Locate the cell with the specified text and output its [x, y] center coordinate. 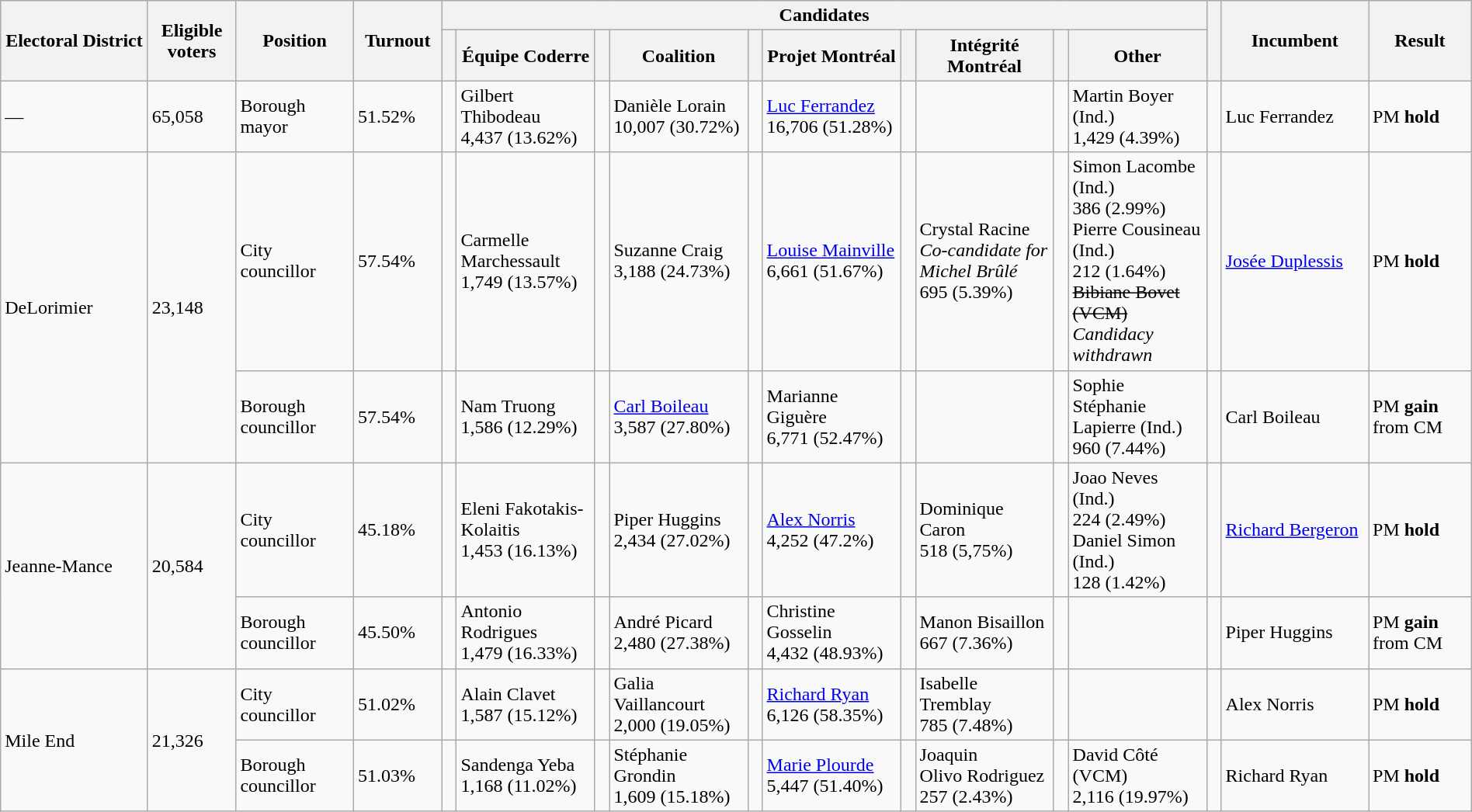
Eligible voters [192, 40]
Alex Norris4,252 (47.2%) [831, 529]
Carl Boileau3,587 (27.80%) [679, 416]
Richard Bergeron [1295, 529]
Dominique Caron518 (5,75%) [984, 529]
Piper Huggins2,434 (27.02%) [679, 529]
Gilbert Thibodeau4,437 (13.62%) [526, 116]
45.18% [398, 529]
Nam Truong1,586 (12.29%) [526, 416]
Isabelle Tremblay785 (7.48%) [984, 704]
Incumbent [1295, 40]
Luc Ferrandez16,706 (51.28%) [831, 116]
Result [1419, 40]
Other [1137, 56]
Coalition [679, 56]
Richard Ryan6,126 (58.35%) [831, 704]
Manon Bisaillon667 (7.36%) [984, 633]
Luc Ferrandez [1295, 116]
21,326 [192, 740]
Galia Vaillancourt2,000 (19.05%) [679, 704]
20,584 [192, 565]
Sophie Stéphanie Lapierre (Ind.)960 (7.44%) [1137, 416]
— [75, 116]
Josée Duplessis [1295, 261]
JoaquinOlivo Rodriguez257 (2.43%) [984, 776]
Danièle Lorain10,007 (30.72%) [679, 116]
23,148 [192, 307]
Candidates [825, 16]
Marie Plourde5,447 (51.40%) [831, 776]
Carl Boileau [1295, 416]
Alain Clavet1,587 (15.12%) [526, 704]
Christine Gosselin4,432 (48.93%) [831, 633]
Intégrité Montréal [984, 56]
Electoral District [75, 40]
Richard Ryan [1295, 776]
Marianne Giguère6,771 (52.47%) [831, 416]
Jeanne-Mance [75, 565]
Carmelle Marchessault1,749 (13.57%) [526, 261]
Équipe Coderre [526, 56]
Joao Neves (Ind.)224 (2.49%)Daniel Simon (Ind.)128 (1.42%) [1137, 529]
Suzanne Craig3,188 (24.73%) [679, 261]
51.52% [398, 116]
45.50% [398, 633]
Mile End [75, 740]
Borough mayor [295, 116]
DeLorimier [75, 307]
51.03% [398, 776]
André Picard2,480 (27.38%) [679, 633]
Turnout [398, 40]
51.02% [398, 704]
Stéphanie Grondin1,609 (15.18%) [679, 776]
Antonio Rodrigues1,479 (16.33%) [526, 633]
Alex Norris [1295, 704]
Crystal RacineCo-candidate for Michel Brûlé695 (5.39%) [984, 261]
Sandenga Yeba1,168 (11.02%) [526, 776]
Eleni Fakotakis-Kolaitis1,453 (16.13%) [526, 529]
Piper Huggins [1295, 633]
Projet Montréal [831, 56]
Martin Boyer (Ind.)1,429 (4.39%) [1137, 116]
Position [295, 40]
Simon Lacombe (Ind.)386 (2.99%)Pierre Cousineau (Ind.)212 (1.64%)Bibiane Bovet (VCM)Candidacy withdrawn [1137, 261]
David Côté (VCM)2,116 (19.97%) [1137, 776]
65,058 [192, 116]
Louise Mainville6,661 (51.67%) [831, 261]
